Capture the cell that displays the provided text and extract its (x, y) central coordinate. 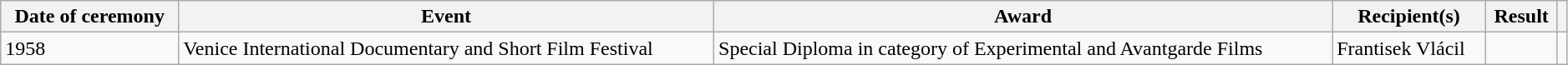
Result (1522, 17)
Date of ceremony (90, 17)
Special Diploma in category of Experimental and Avantgarde Films (1023, 48)
Award (1023, 17)
Recipient(s) (1409, 17)
1958 (90, 48)
Venice International Documentary and Short Film Festival (446, 48)
Event (446, 17)
Frantisek Vlácil (1409, 48)
